Locate the cell with the specified text and output its (X, Y) center coordinate. 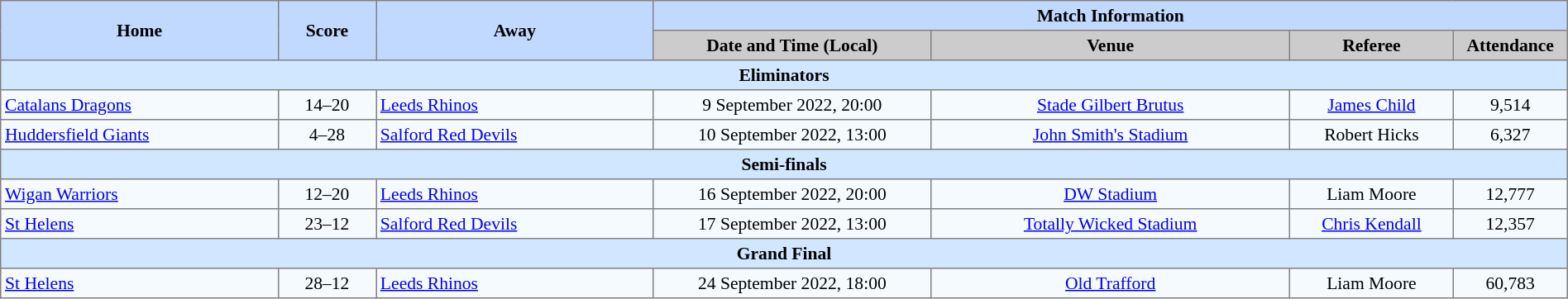
Wigan Warriors (139, 194)
Huddersfield Giants (139, 135)
Semi-finals (784, 164)
Date and Time (Local) (792, 45)
16 September 2022, 20:00 (792, 194)
17 September 2022, 13:00 (792, 224)
Away (514, 31)
12,357 (1510, 224)
Chris Kendall (1371, 224)
Robert Hicks (1371, 135)
Old Trafford (1111, 283)
Totally Wicked Stadium (1111, 224)
9 September 2022, 20:00 (792, 105)
DW Stadium (1111, 194)
23–12 (327, 224)
28–12 (327, 283)
14–20 (327, 105)
Grand Final (784, 254)
12,777 (1510, 194)
Attendance (1510, 45)
4–28 (327, 135)
9,514 (1510, 105)
Catalans Dragons (139, 105)
Venue (1111, 45)
60,783 (1510, 283)
Match Information (1110, 16)
John Smith's Stadium (1111, 135)
12–20 (327, 194)
Score (327, 31)
Home (139, 31)
6,327 (1510, 135)
Eliminators (784, 75)
James Child (1371, 105)
10 September 2022, 13:00 (792, 135)
Referee (1371, 45)
24 September 2022, 18:00 (792, 283)
Stade Gilbert Brutus (1111, 105)
